Provide the (x, y) coordinate of the cell's center where the given text is located.  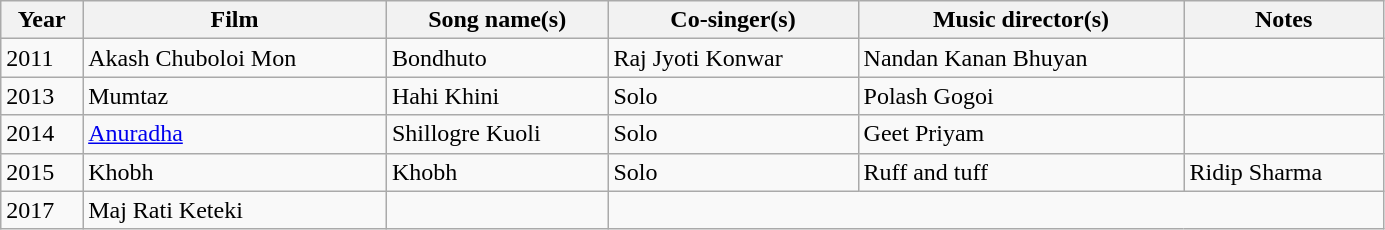
Ruff and tuff (1021, 172)
Ridip Sharma (1284, 172)
Year (42, 20)
Bondhuto (496, 58)
2013 (42, 96)
Mumtaz (235, 96)
2014 (42, 134)
Shillogre Kuoli (496, 134)
Song name(s) (496, 20)
Geet Priyam (1021, 134)
Hahi Khini (496, 96)
Polash Gogoi (1021, 96)
Akash Chuboloi Mon (235, 58)
Co-singer(s) (733, 20)
Raj Jyoti Konwar (733, 58)
Nandan Kanan Bhuyan (1021, 58)
2011 (42, 58)
Anuradha (235, 134)
Notes (1284, 20)
2015 (42, 172)
Maj Rati Keteki (235, 210)
2017 (42, 210)
Music director(s) (1021, 20)
Film (235, 20)
